Provide the [x, y] coordinate of the cell's center where the given text is located.  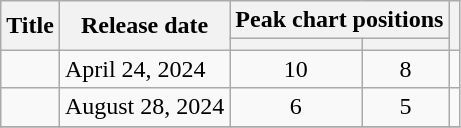
6 [296, 107]
Peak chart positions [340, 20]
8 [406, 69]
Release date [144, 26]
April 24, 2024 [144, 69]
5 [406, 107]
August 28, 2024 [144, 107]
10 [296, 69]
Title [30, 26]
